Find where the given text appears and provide that cell's center as (x, y) coordinate. 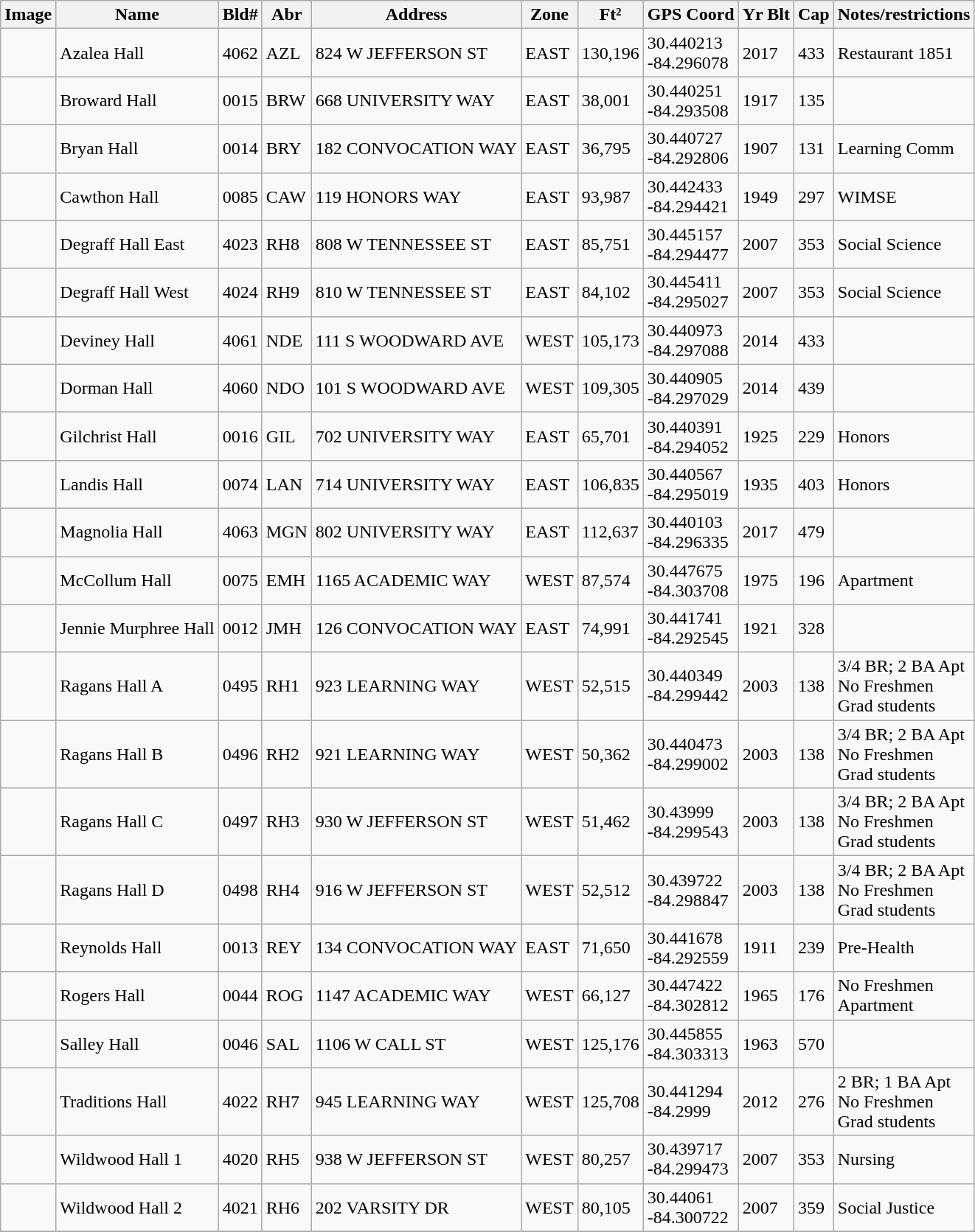
Restaurant 1851 (904, 53)
30.440727-84.292806 (690, 149)
297 (814, 196)
30.440905-84.297029 (690, 388)
66,127 (611, 995)
702 UNIVERSITY WAY (416, 436)
30.440349-84.299442 (690, 686)
Gilchrist Hall (137, 436)
101 S WOODWARD AVE (416, 388)
2 BR; 1 BA AptNo FreshmenGrad students (904, 1102)
2012 (766, 1102)
176 (814, 995)
106,835 (611, 484)
30.440973-84.297088 (690, 341)
RH9 (286, 292)
MGN (286, 532)
479 (814, 532)
Ragans Hall C (137, 822)
RH7 (286, 1102)
4023 (240, 245)
239 (814, 948)
RH4 (286, 890)
85,751 (611, 245)
Yr Blt (766, 15)
Nursing (904, 1159)
125,708 (611, 1102)
134 CONVOCATION WAY (416, 948)
570 (814, 1044)
Ragans Hall D (137, 890)
111 S WOODWARD AVE (416, 341)
87,574 (611, 580)
Salley Hall (137, 1044)
Wildwood Hall 2 (137, 1208)
AZL (286, 53)
Dorman Hall (137, 388)
Broward Hall (137, 100)
668 UNIVERSITY WAY (416, 100)
Pre-Health (904, 948)
30.440213-84.296078 (690, 53)
30.441741-84.292545 (690, 628)
Ragans Hall B (137, 754)
JMH (286, 628)
930 W JEFFERSON ST (416, 822)
1965 (766, 995)
0044 (240, 995)
RH2 (286, 754)
93,987 (611, 196)
Bryan Hall (137, 149)
Traditions Hall (137, 1102)
Ft² (611, 15)
GIL (286, 436)
30.439717-84.299473 (690, 1159)
119 HONORS WAY (416, 196)
84,102 (611, 292)
1949 (766, 196)
135 (814, 100)
Image (28, 15)
810 W TENNESSEE ST (416, 292)
RH6 (286, 1208)
30.441294-84.2999 (690, 1102)
30.440567-84.295019 (690, 484)
0014 (240, 149)
51,462 (611, 822)
30.441678-84.292559 (690, 948)
30.43999-84.299543 (690, 822)
30.445411-84.295027 (690, 292)
125,176 (611, 1044)
52,515 (611, 686)
938 W JEFFERSON ST (416, 1159)
Address (416, 15)
Cap (814, 15)
GPS Coord (690, 15)
109,305 (611, 388)
30.440391-84.294052 (690, 436)
ROG (286, 995)
LAN (286, 484)
Degraff Hall West (137, 292)
1921 (766, 628)
4022 (240, 1102)
4063 (240, 532)
4061 (240, 341)
50,362 (611, 754)
0085 (240, 196)
1917 (766, 100)
Notes/restrictions (904, 15)
0074 (240, 484)
Social Justice (904, 1208)
Landis Hall (137, 484)
105,173 (611, 341)
0013 (240, 948)
WIMSE (904, 196)
30.440251-84.293508 (690, 100)
30.447675-84.303708 (690, 580)
112,637 (611, 532)
276 (814, 1102)
0046 (240, 1044)
30.445855-84.303313 (690, 1044)
1963 (766, 1044)
38,001 (611, 100)
439 (814, 388)
80,105 (611, 1208)
Apartment (904, 580)
BRY (286, 149)
Azalea Hall (137, 53)
30.447422-84.302812 (690, 995)
4020 (240, 1159)
Rogers Hall (137, 995)
0075 (240, 580)
71,650 (611, 948)
Abr (286, 15)
No FreshmenApartment (904, 995)
Name (137, 15)
130,196 (611, 53)
65,701 (611, 436)
Learning Comm (904, 149)
74,991 (611, 628)
30.442433-84.294421 (690, 196)
923 LEARNING WAY (416, 686)
403 (814, 484)
4024 (240, 292)
0015 (240, 100)
0012 (240, 628)
1975 (766, 580)
182 CONVOCATION WAY (416, 149)
NDE (286, 341)
0495 (240, 686)
30.439722-84.298847 (690, 890)
126 CONVOCATION WAY (416, 628)
NDO (286, 388)
359 (814, 1208)
30.44061-84.300722 (690, 1208)
30.445157-84.294477 (690, 245)
30.440473-84.299002 (690, 754)
4060 (240, 388)
1907 (766, 149)
1925 (766, 436)
0497 (240, 822)
808 W TENNESSEE ST (416, 245)
229 (814, 436)
802 UNIVERSITY WAY (416, 532)
1165 ACADEMIC WAY (416, 580)
Reynolds Hall (137, 948)
1935 (766, 484)
36,795 (611, 149)
Magnolia Hall (137, 532)
80,257 (611, 1159)
921 LEARNING WAY (416, 754)
4062 (240, 53)
1911 (766, 948)
Jennie Murphree Hall (137, 628)
0498 (240, 890)
EMH (286, 580)
196 (814, 580)
Cawthon Hall (137, 196)
945 LEARNING WAY (416, 1102)
824 W JEFFERSON ST (416, 53)
714 UNIVERSITY WAY (416, 484)
RH5 (286, 1159)
RH3 (286, 822)
Ragans Hall A (137, 686)
Deviney Hall (137, 341)
202 VARSITY DR (416, 1208)
Bld# (240, 15)
0496 (240, 754)
30.440103-84.296335 (690, 532)
REY (286, 948)
RH8 (286, 245)
916 W JEFFERSON ST (416, 890)
4021 (240, 1208)
Zone (549, 15)
SAL (286, 1044)
328 (814, 628)
52,512 (611, 890)
1106 W CALL ST (416, 1044)
CAW (286, 196)
RH1 (286, 686)
Wildwood Hall 1 (137, 1159)
131 (814, 149)
0016 (240, 436)
Degraff Hall East (137, 245)
BRW (286, 100)
1147 ACADEMIC WAY (416, 995)
McCollum Hall (137, 580)
